Identify which cell holds the provided text, then report its (X, Y) central coordinate. 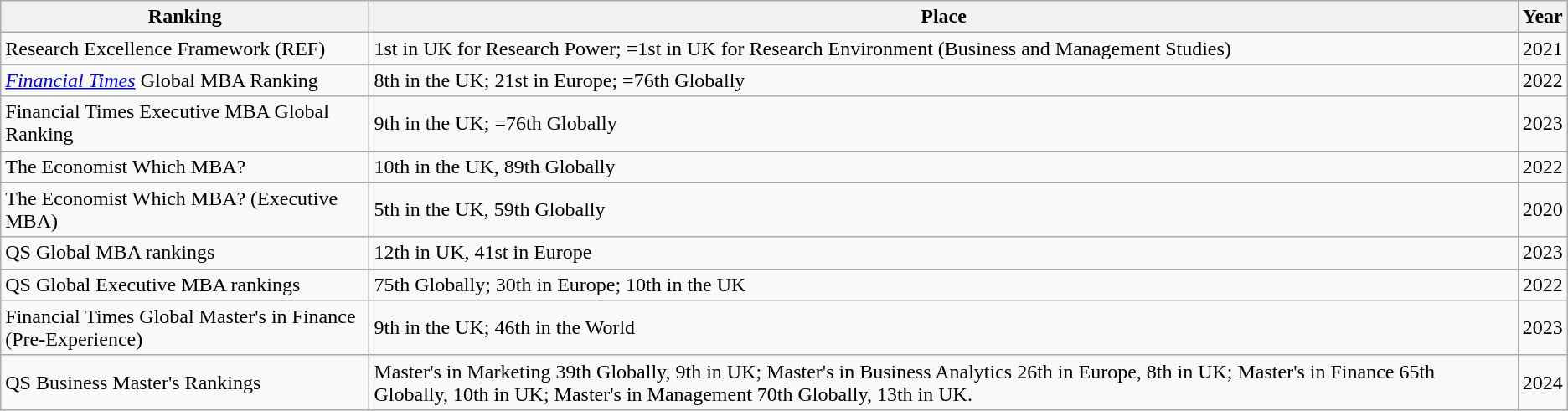
75th Globally; 30th in Europe; 10th in the UK (943, 285)
Financial Times Executive MBA Global Ranking (185, 124)
Ranking (185, 17)
QS Business Master's Rankings (185, 382)
2021 (1543, 49)
Financial Times Global Master's in Finance (Pre-Experience) (185, 328)
10th in the UK, 89th Globally (943, 167)
The Economist Which MBA? (185, 167)
QS Global MBA rankings (185, 253)
1st in UK for Research Power; =1st in UK for Research Environment (Business and Management Studies) (943, 49)
The Economist Which MBA? (Executive MBA) (185, 209)
5th in the UK, 59th Globally (943, 209)
2024 (1543, 382)
9th in the UK; 46th in the World (943, 328)
Year (1543, 17)
8th in the UK; 21st in Europe; =76th Globally (943, 80)
QS Global Executive MBA rankings (185, 285)
9th in the UK; =76th Globally (943, 124)
2020 (1543, 209)
Place (943, 17)
Research Excellence Framework (REF) (185, 49)
Financial Times Global MBA Ranking (185, 80)
12th in UK, 41st in Europe (943, 253)
